Return (x, y) of the center of cell containing provided text 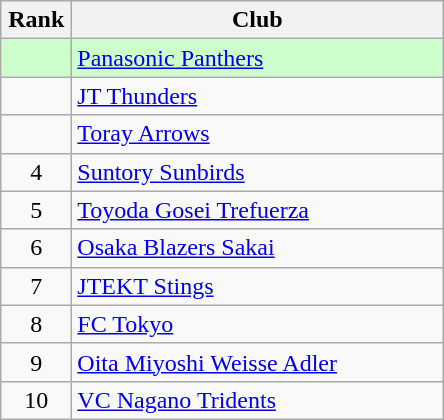
FC Tokyo (258, 324)
Panasonic Panthers (258, 58)
4 (36, 172)
Osaka Blazers Sakai (258, 248)
7 (36, 286)
8 (36, 324)
Club (258, 20)
JTEKT Stings (258, 286)
6 (36, 248)
Toray Arrows (258, 134)
Rank (36, 20)
9 (36, 362)
Suntory Sunbirds (258, 172)
Toyoda Gosei Trefuerza (258, 210)
JT Thunders (258, 96)
10 (36, 400)
VC Nagano Tridents (258, 400)
5 (36, 210)
Oita Miyoshi Weisse Adler (258, 362)
